Determine the [x, y] coordinate at the center of the cell enclosing the given text.  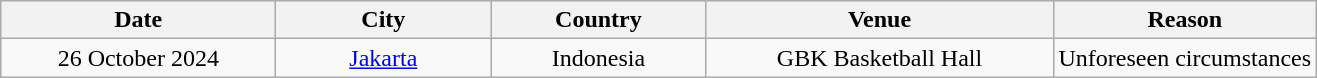
Date [138, 20]
GBK Basketball Hall [880, 58]
Reason [1185, 20]
Country [598, 20]
Jakarta [384, 58]
Venue [880, 20]
Indonesia [598, 58]
City [384, 20]
26 October 2024 [138, 58]
Unforeseen circumstances [1185, 58]
